Identify which cell holds the provided text, then report its [X, Y] central coordinate. 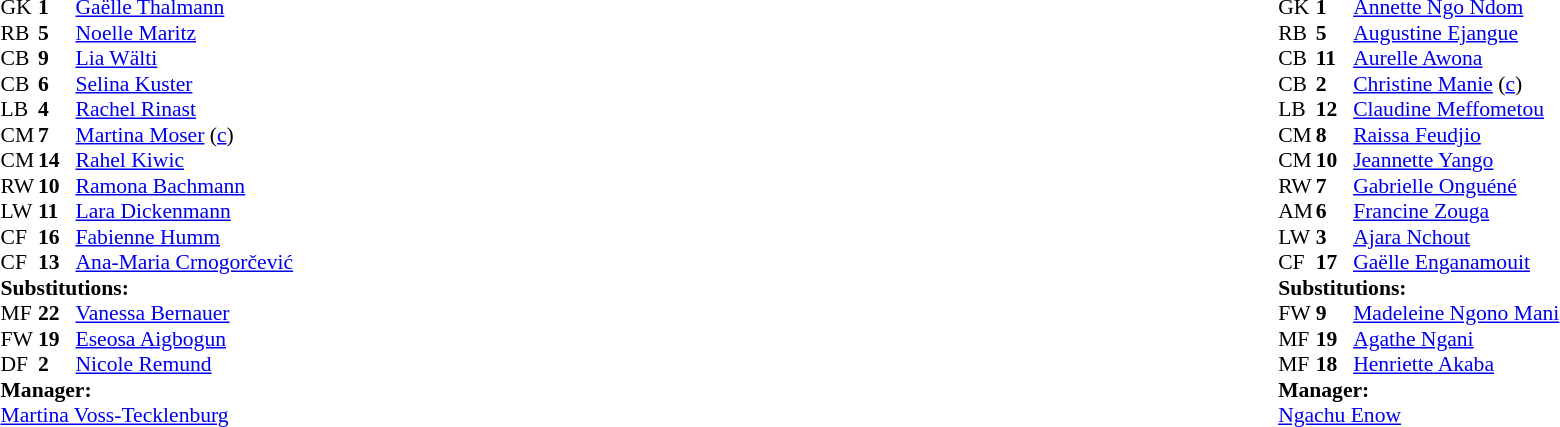
Fabienne Humm [185, 237]
Agathe Ngani [1456, 339]
12 [1335, 109]
Madeleine Ngono Mani [1456, 313]
Vanessa Bernauer [185, 313]
Nicole Remund [185, 365]
Christine Manie (c) [1456, 84]
Henriette Akaba [1456, 365]
Eseosa Aigbogun [185, 339]
Aurelle Awona [1456, 59]
Rahel Kiwic [185, 161]
8 [1335, 135]
Ramona Bachmann [185, 186]
Gabrielle Onguéné [1456, 186]
Lara Dickenmann [185, 211]
Claudine Meffometou [1456, 109]
Martina Moser (c) [185, 135]
Raissa Feudjio [1456, 135]
Francine Zouga [1456, 211]
Lia Wälti [185, 59]
Augustine Ejangue [1456, 33]
Noelle Maritz [185, 33]
AM [1297, 211]
13 [57, 263]
3 [1335, 237]
Ana-Maria Crnogorčević [185, 263]
4 [57, 109]
16 [57, 237]
22 [57, 313]
DF [19, 365]
14 [57, 161]
Ajara Nchout [1456, 237]
17 [1335, 263]
Selina Kuster [185, 84]
Jeannette Yango [1456, 161]
Gaëlle Enganamouit [1456, 263]
18 [1335, 365]
Rachel Rinast [185, 109]
